Identify which cell holds the provided text, then report its [x, y] central coordinate. 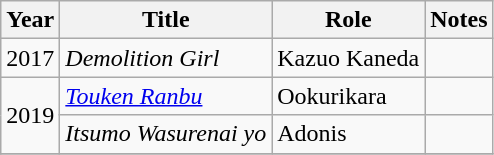
Touken Ranbu [166, 96]
Kazuo Kaneda [348, 58]
Role [348, 20]
Year [30, 20]
Ookurikara [348, 96]
Adonis [348, 134]
2019 [30, 115]
Demolition Girl [166, 58]
2017 [30, 58]
Itsumo Wasurenai yo [166, 134]
Title [166, 20]
Notes [459, 20]
